For the text-containing cell, return its midpoint in [X, Y] coordinate format. 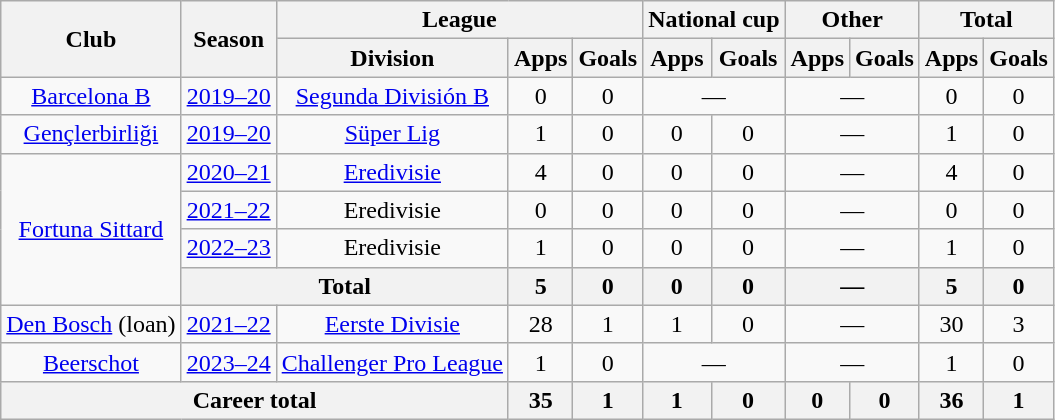
Segunda División B [392, 96]
28 [540, 324]
2022–23 [228, 248]
Challenger Pro League [392, 362]
35 [540, 400]
Den Bosch (loan) [91, 324]
Other [852, 20]
3 [1019, 324]
Career total [255, 400]
Season [228, 39]
Division [392, 58]
Beerschot [91, 362]
36 [951, 400]
Fortuna Sittard [91, 229]
2020–21 [228, 172]
Süper Lig [392, 134]
Gençlerbirliği [91, 134]
30 [951, 324]
2023–24 [228, 362]
Barcelona B [91, 96]
Club [91, 39]
National cup [714, 20]
Eerste Divisie [392, 324]
League [459, 20]
